Locate the cell with the specified text and output its (x, y) center coordinate. 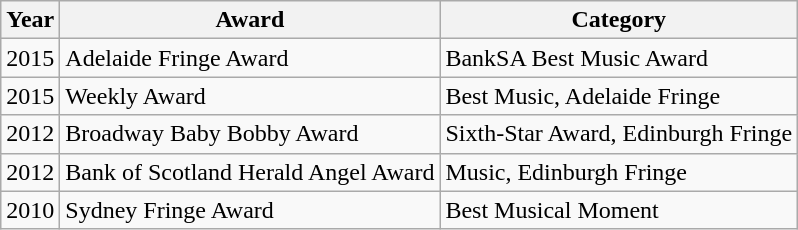
Weekly Award (250, 96)
Sixth-Star Award, Edinburgh Fringe (619, 134)
Category (619, 20)
Bank of Scotland Herald Angel Award (250, 172)
BankSA Best Music Award (619, 58)
Sydney Fringe Award (250, 210)
Award (250, 20)
2010 (30, 210)
Year (30, 20)
Music, Edinburgh Fringe (619, 172)
Broadway Baby Bobby Award (250, 134)
Best Music, Adelaide Fringe (619, 96)
Adelaide Fringe Award (250, 58)
Best Musical Moment (619, 210)
